Identify which cell holds the provided text, then report its (x, y) central coordinate. 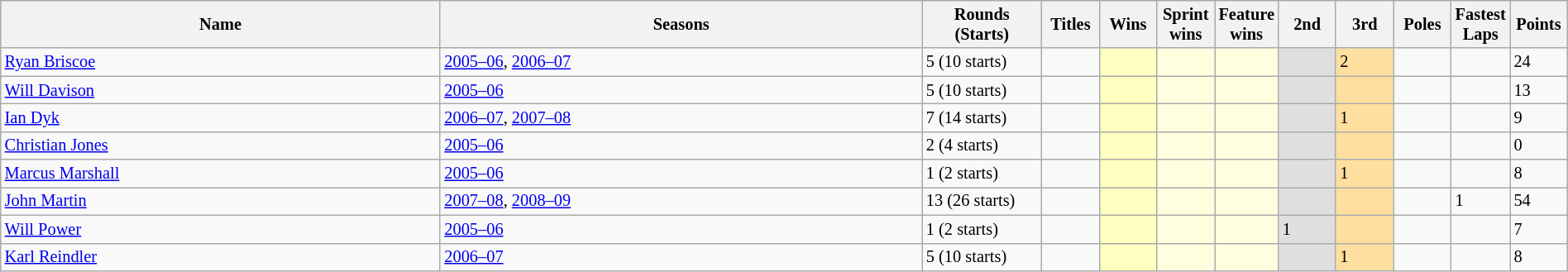
Marcus Marshall (221, 174)
Poles (1422, 24)
Seasons (681, 24)
9 (1539, 117)
Rounds(Starts) (982, 24)
13 (26 starts) (982, 201)
Wins (1128, 24)
2 (1365, 62)
2007–08, 2008–09 (681, 201)
3rd (1365, 24)
Will Power (221, 229)
0 (1539, 146)
Sprintwins (1186, 24)
John Martin (221, 201)
2 (4 starts) (982, 146)
Will Davison (221, 90)
Titles (1071, 24)
Ryan Briscoe (221, 62)
2006–07, 2007–08 (681, 117)
Points (1539, 24)
2006–07 (681, 257)
2nd (1307, 24)
Name (221, 24)
13 (1539, 90)
Featurewins (1247, 24)
Ian Dyk (221, 117)
FastestLaps (1480, 24)
24 (1539, 62)
7 (14 starts) (982, 117)
Christian Jones (221, 146)
Karl Reindler (221, 257)
2005–06, 2006–07 (681, 62)
7 (1539, 229)
54 (1539, 201)
